Locate the cell with the specified text and output its (X, Y) center coordinate. 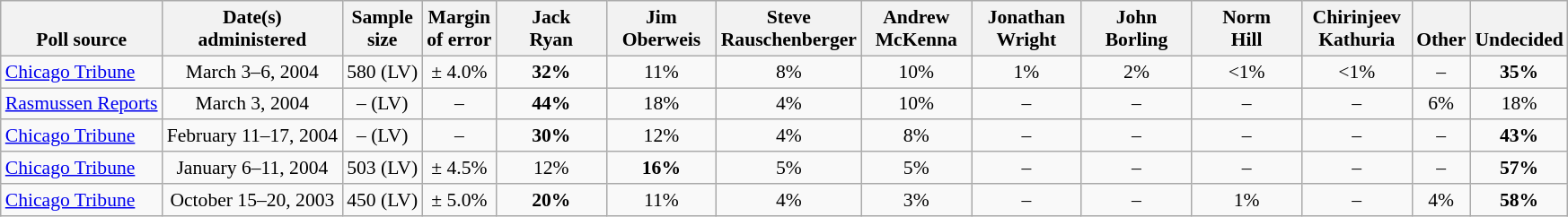
450 (LV) (383, 200)
30% (551, 136)
March 3, 2004 (253, 104)
503 (LV) (383, 168)
Rasmussen Reports (82, 104)
NormHill (1246, 29)
JohnBorling (1137, 29)
JimOberweis (661, 29)
March 3–6, 2004 (253, 72)
Poll source (82, 29)
ChirinjeevKathuria (1356, 29)
2% (1137, 72)
Date(s)administered (253, 29)
JonathanWright (1027, 29)
JackRyan (551, 29)
58% (1519, 200)
± 4.5% (459, 168)
16% (661, 168)
Undecided (1519, 29)
6% (1440, 104)
January 6–11, 2004 (253, 168)
SteveRauschenberger (788, 29)
± 5.0% (459, 200)
20% (551, 200)
± 4.0% (459, 72)
32% (551, 72)
October 15–20, 2003 (253, 200)
35% (1519, 72)
Samplesize (383, 29)
43% (1519, 136)
57% (1519, 168)
44% (551, 104)
580 (LV) (383, 72)
AndrewMcKenna (916, 29)
Marginof error (459, 29)
Other (1440, 29)
February 11–17, 2004 (253, 136)
3% (916, 200)
